Capture the cell that displays the provided text and extract its (x, y) central coordinate. 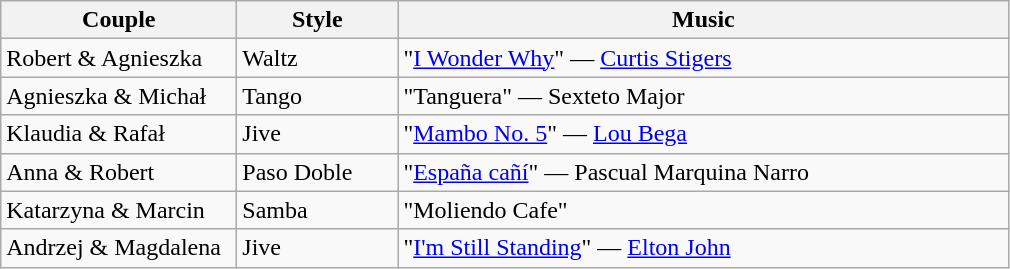
Anna & Robert (119, 172)
Tango (318, 96)
"I'm Still Standing" — Elton John (704, 248)
Waltz (318, 58)
Andrzej & Magdalena (119, 248)
Robert & Agnieszka (119, 58)
"I Wonder Why" — Curtis Stigers (704, 58)
Couple (119, 20)
Style (318, 20)
Paso Doble (318, 172)
"Mambo No. 5" — Lou Bega (704, 134)
"Moliendo Cafe" (704, 210)
Music (704, 20)
Agnieszka & Michał (119, 96)
"España cañí" — Pascual Marquina Narro (704, 172)
Klaudia & Rafał (119, 134)
"Tanguera" — Sexteto Major (704, 96)
Samba (318, 210)
Katarzyna & Marcin (119, 210)
